Search for the cell housing the specified text and yield its [X, Y] center coordinate. 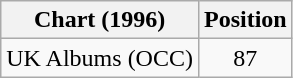
Position [245, 20]
UK Albums (OCC) [100, 58]
Chart (1996) [100, 20]
87 [245, 58]
